Scan for the cell matching the given text and deliver its [x, y] coordinate at center. 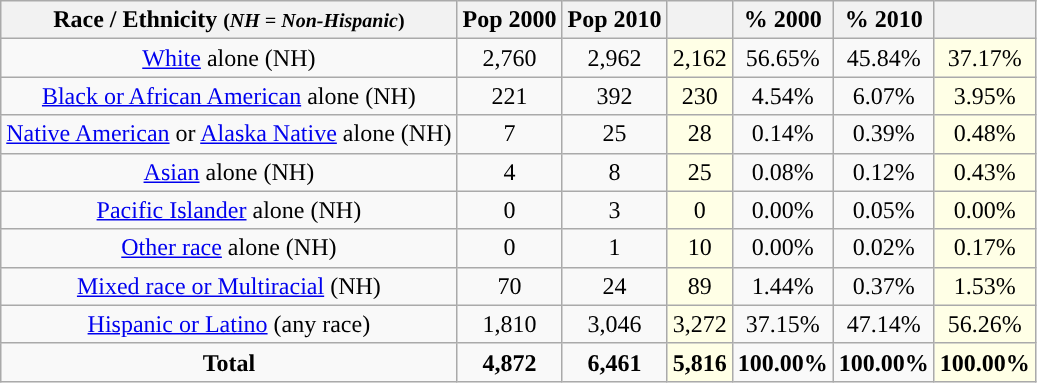
0.08% [782, 172]
1.44% [782, 286]
6,461 [614, 362]
0.39% [884, 134]
230 [700, 96]
Total [229, 362]
56.65% [782, 58]
1 [614, 248]
6.07% [884, 96]
Hispanic or Latino (any race) [229, 324]
37.17% [984, 58]
0.02% [884, 248]
4 [510, 172]
24 [614, 286]
Pop 2010 [614, 20]
56.26% [984, 324]
0.12% [884, 172]
0.05% [884, 210]
% 2010 [884, 20]
28 [700, 134]
0.14% [782, 134]
Native American or Alaska Native alone (NH) [229, 134]
1.53% [984, 286]
221 [510, 96]
0.37% [884, 286]
Race / Ethnicity (NH = Non-Hispanic) [229, 20]
1,810 [510, 324]
3,272 [700, 324]
Black or African American alone (NH) [229, 96]
Asian alone (NH) [229, 172]
White alone (NH) [229, 58]
0.17% [984, 248]
3 [614, 210]
47.14% [884, 324]
Mixed race or Multiracial (NH) [229, 286]
8 [614, 172]
45.84% [884, 58]
2,962 [614, 58]
7 [510, 134]
37.15% [782, 324]
3.95% [984, 96]
3,046 [614, 324]
Pop 2000 [510, 20]
4.54% [782, 96]
2,760 [510, 58]
2,162 [700, 58]
0.43% [984, 172]
% 2000 [782, 20]
5,816 [700, 362]
89 [700, 286]
0.48% [984, 134]
392 [614, 96]
Pacific Islander alone (NH) [229, 210]
70 [510, 286]
Other race alone (NH) [229, 248]
4,872 [510, 362]
10 [700, 248]
